Pinpoint the cell where the given text exists, returning its [X, Y] midpoint coordinate. 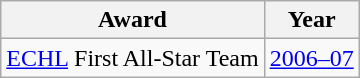
2006–07 [312, 58]
ECHL First All-Star Team [132, 58]
Year [312, 20]
Award [132, 20]
